Search for the cell housing the specified text and yield its (X, Y) center coordinate. 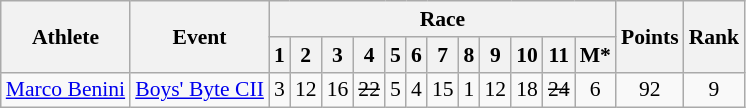
18 (527, 90)
92 (650, 90)
Race (442, 19)
M* (596, 55)
11 (559, 55)
7 (443, 55)
22 (369, 90)
24 (559, 90)
Marco Benini (66, 90)
Rank (714, 36)
15 (443, 90)
Athlete (66, 36)
Event (200, 36)
2 (306, 55)
Boys' Byte CII (200, 90)
8 (470, 55)
16 (338, 90)
Points (650, 36)
10 (527, 55)
